Provide the (X, Y) coordinate of the cell's center where the given text is located.  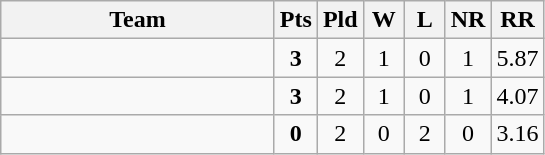
Team (138, 20)
W (384, 20)
NR (468, 20)
Pld (340, 20)
4.07 (518, 96)
RR (518, 20)
5.87 (518, 58)
Pts (296, 20)
3.16 (518, 134)
L (424, 20)
